Search for the cell housing the specified text and yield its [X, Y] center coordinate. 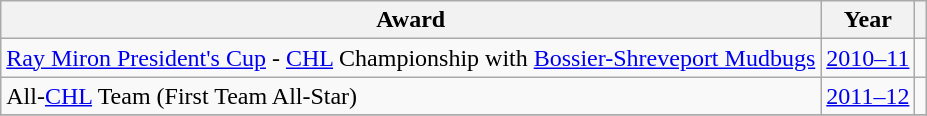
2011–12 [868, 96]
Award [411, 20]
Ray Miron President's Cup - CHL Championship with Bossier-Shreveport Mudbugs [411, 58]
Year [868, 20]
2010–11 [868, 58]
All-CHL Team (First Team All-Star) [411, 96]
